Determine the (x, y) coordinate at the center of the cell enclosing the given text.  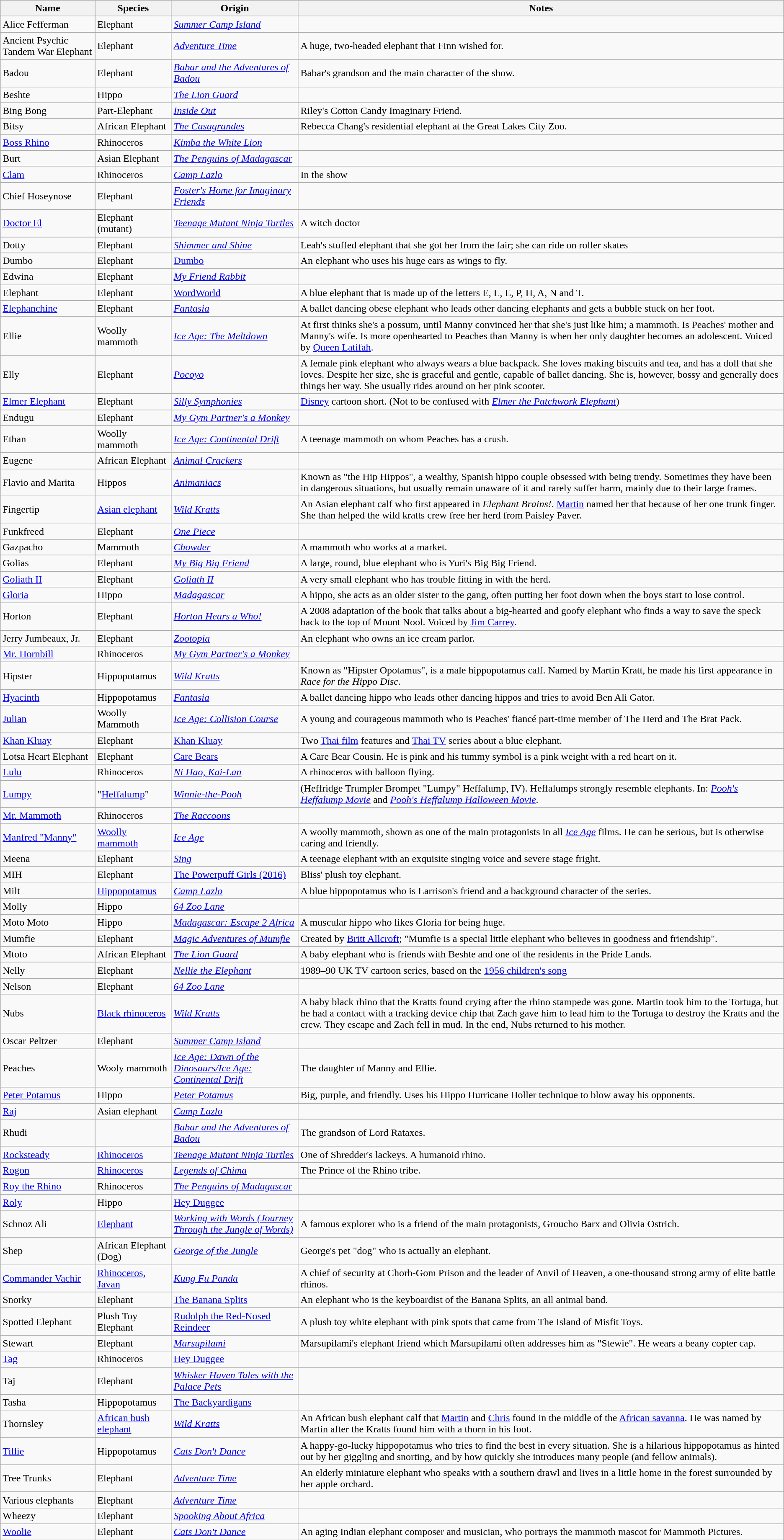
Ice Age: The Meltdown (235, 336)
Winnie-the-Pooh (235, 794)
Commander Vachir (48, 1278)
1989–90 UK TV cartoon series, based on the 1956 children's song (541, 970)
Sing (235, 859)
A hippo, she acts as an older sister to the gang, often putting her foot down when the boys start to lose control. (541, 595)
Elly (48, 374)
Known as "Hipster Opotamus", is a male hippopotamus calf. Named by Martin Kratt, he made his first appearance in Race for the Hippo Disc. (541, 676)
Badou (48, 73)
Beshte (48, 95)
Foster's Home for Imaginary Friends (235, 196)
Tree Trunks (48, 1478)
A young and courageous mammoth who is Peaches' fiancé part-time member of The Herd and The Brat Pack. (541, 719)
Nelson (48, 986)
Snorky (48, 1300)
The Backyardigans (235, 1402)
The Powerpuff Girls (2016) (235, 874)
Tasha (48, 1402)
Funkfreed (48, 531)
The Prince of the Rhino tribe. (541, 1170)
Ethan (48, 439)
Various elephants (48, 1500)
Disney cartoon short. (Not to be confused with Elmer the Patchwork Elephant) (541, 402)
Ellie (48, 336)
Moto Moto (48, 923)
Asian Elephant (133, 158)
Golias (48, 563)
Spotted Elephant (48, 1322)
Zootopia (235, 638)
Babar's grandson and the main character of the show. (541, 73)
Burt (48, 158)
Lulu (48, 772)
Roly (48, 1202)
Hyacinth (48, 697)
Working with Words (Journey Through the Jungle of Words) (235, 1224)
Ice Age: Dawn of the Dinosaurs/Ice Age: Continental Drift (235, 1068)
Hipster (48, 676)
Doctor El (48, 223)
George's pet "dog" who is actually an elephant. (541, 1251)
Mumfie (48, 939)
Shep (48, 1251)
The daughter of Manny and Ellie. (541, 1068)
Plush Toy Elephant (133, 1322)
Raj (48, 1111)
A blue elephant that is made up of the letters E, L, E, P, H, A, N and T. (541, 293)
A rhinoceros with balloon flying. (541, 772)
Big, purple, and friendly. Uses his Hippo Hurricane Holler technique to blow away his opponents. (541, 1095)
An elephant who owns an ice cream parlor. (541, 638)
"Heffalump" (133, 794)
Rhudi (48, 1132)
Bitsy (48, 126)
Kung Fu Panda (235, 1278)
Nellie the Elephant (235, 970)
Schnoz Ali (48, 1224)
Notes (541, 8)
Gazpacho (48, 547)
Elmer Elephant (48, 402)
A ballet dancing hippo who leads other dancing hippos and tries to avoid Ben Ali Gator. (541, 697)
Elephant (mutant) (133, 223)
WordWorld (235, 293)
Woolly Mammoth (133, 719)
Mr. Mammoth (48, 815)
Flavio and Marita (48, 482)
Legends of Chima (235, 1170)
Fingertip (48, 509)
Leah's stuffed elephant that she got her from the fair; she can ride on roller skates (541, 245)
Part-Elephant (133, 111)
Ice Age: Collision Course (235, 719)
A chief of security at Chorh-Gom Prison and the leader of Anvil of Heaven, a one-thousand strong army of elite battle rhinos. (541, 1278)
Pocoyo (235, 374)
My Big Big Friend (235, 563)
Spooking About Africa (235, 1516)
Rebecca Chang's residential elephant at the Great Lakes City Zoo. (541, 126)
Inside Out (235, 111)
Animaniacs (235, 482)
A blue hippopotamus who is Larrison's friend and a background character of the series. (541, 891)
An aging Indian elephant composer and musician, who portrays the mammoth mascot for Mammoth Pictures. (541, 1532)
Eugene (48, 461)
Care Bears (235, 756)
Ni Hao, Kai-Lan (235, 772)
A large, round, blue elephant who is Yuri's Big Big Friend. (541, 563)
Marsupilami's elephant friend which Marsupilami often addresses him as "Stewie". He wears a beany copter cap. (541, 1343)
African Elephant (Dog) (133, 1251)
My Friend Rabbit (235, 277)
In the show (541, 174)
Whisker Haven Tales with the Palace Pets (235, 1380)
The grandson of Lord Rataxes. (541, 1132)
Mtoto (48, 954)
Bliss' plush toy elephant. (541, 874)
Bing Bong (48, 111)
Two Thai film features and Thai TV series about a blue elephant. (541, 740)
Rhinoceros, Javan (133, 1278)
Wooly mammoth (133, 1068)
A Care Bear Cousin. He is pink and his tummy symbol is a pink weight with a red heart on it. (541, 756)
Lotsa Heart Elephant (48, 756)
Taj (48, 1380)
Chowder (235, 547)
Molly (48, 907)
Nelly (48, 970)
Ice Age (235, 837)
African bush elephant (133, 1424)
Gloria (48, 595)
Wheezy (48, 1516)
Marsupilami (235, 1343)
Alice Fefferman (48, 24)
Riley's Cotton Candy Imaginary Friend. (541, 111)
Name (48, 8)
Created by Britt Allcroft; "Mumfie is a special little elephant who believes in goodness and friendship". (541, 939)
Rudolph the Red-Nosed Reindeer (235, 1322)
Madagascar: Escape 2 Africa (235, 923)
Horton Hears a Who! (235, 617)
Milt (48, 891)
Hippos (133, 482)
Tillie (48, 1451)
Origin (235, 8)
Ice Age: Continental Drift (235, 439)
A teenage mammoth on whom Peaches has a crush. (541, 439)
A huge, two-headed elephant that Finn wished for. (541, 46)
Animal Crackers (235, 461)
Black rhinoceros (133, 1014)
Manfred "Manny" (48, 837)
Magic Adventures of Mumfie (235, 939)
A baby elephant who is friends with Beshte and one of the residents in the Pride Lands. (541, 954)
Kimba the White Lion (235, 142)
Rocksteady (48, 1154)
Thornsley (48, 1424)
Mr. Hornbill (48, 654)
Nubs (48, 1014)
Julian (48, 719)
The Casagrandes (235, 126)
MIH (48, 874)
Silly Symphonies (235, 402)
Elephanchine (48, 309)
A mammoth who works at a market. (541, 547)
Meena (48, 859)
Horton (48, 617)
A very small elephant who has trouble fitting in with the herd. (541, 579)
Oscar Peltzer (48, 1041)
An elderly miniature elephant who speaks with a southern drawl and lives in a little home in the forest surrounded by her apple orchard. (541, 1478)
George of the Jungle (235, 1251)
A famous explorer who is a friend of the main protagonists, Groucho Barx and Olivia Ostrich. (541, 1224)
A muscular hippo who likes Gloria for being huge. (541, 923)
The Banana Splits (235, 1300)
Edwina (48, 277)
An elephant who is the keyboardist of the Banana Splits, an all animal band. (541, 1300)
A plush toy white elephant with pink spots that came from The Island of Misfit Toys. (541, 1322)
Tag (48, 1359)
Stewart (48, 1343)
Rogon (48, 1170)
Mammoth (133, 547)
Endugu (48, 418)
Boss Rhino (48, 142)
A ballet dancing obese elephant who leads other dancing elephants and gets a bubble stuck on her foot. (541, 309)
Dotty (48, 245)
One of Shredder's lackeys. A humanoid rhino. (541, 1154)
Jerry Jumbeaux, Jr. (48, 638)
Roy the Rhino (48, 1186)
Ancient Psychic Tandem War Elephant (48, 46)
Woolie (48, 1532)
Lumpy (48, 794)
Madagascar (235, 595)
A woolly mammoth, shown as one of the main protagonists in all Ice Age films. He can be serious, but is otherwise caring and friendly. (541, 837)
Chief Hoseynose (48, 196)
The Raccoons (235, 815)
Shimmer and Shine (235, 245)
Peaches (48, 1068)
A teenage elephant with an exquisite singing voice and severe stage fright. (541, 859)
An elephant who uses his huge ears as wings to fly. (541, 261)
Clam (48, 174)
One Piece (235, 531)
Species (133, 8)
A witch doctor (541, 223)
